Output the [x, y] coordinate of the center of the cell containing the given text.  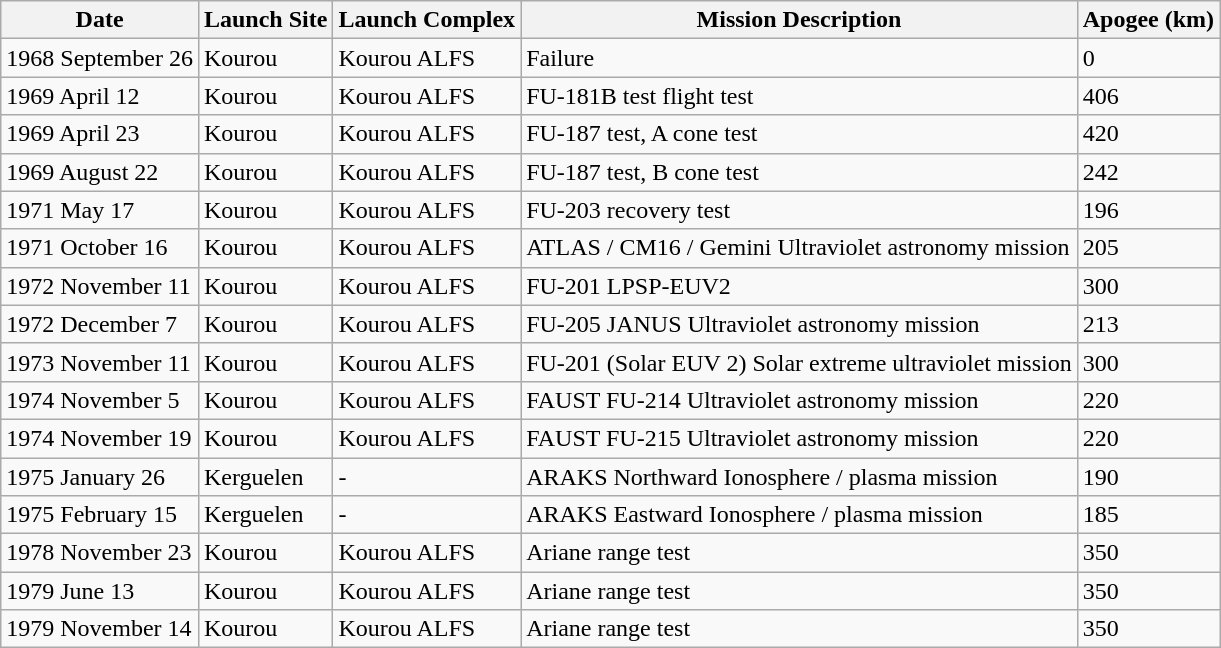
213 [1148, 324]
205 [1148, 248]
FU-205 JANUS Ultraviolet astronomy mission [800, 324]
Mission Description [800, 20]
1975 February 15 [100, 515]
FU-201 LPSP-EUV2 [800, 286]
1969 April 12 [100, 96]
1972 November 11 [100, 286]
1974 November 5 [100, 400]
FAUST FU-214 Ultraviolet astronomy mission [800, 400]
1973 November 11 [100, 362]
1974 November 19 [100, 438]
420 [1148, 134]
1969 August 22 [100, 172]
1979 November 14 [100, 629]
FAUST FU-215 Ultraviolet astronomy mission [800, 438]
Failure [800, 58]
Apogee (km) [1148, 20]
ATLAS / CM16 / Gemini Ultraviolet astronomy mission [800, 248]
Launch Complex [427, 20]
ARAKS Eastward Ionosphere / plasma mission [800, 515]
FU-203 recovery test [800, 210]
FU-187 test, A cone test [800, 134]
1972 December 7 [100, 324]
Date [100, 20]
0 [1148, 58]
242 [1148, 172]
FU-187 test, B cone test [800, 172]
1971 October 16 [100, 248]
190 [1148, 477]
406 [1148, 96]
Launch Site [265, 20]
185 [1148, 515]
1968 September 26 [100, 58]
1971 May 17 [100, 210]
FU-201 (Solar EUV 2) Solar extreme ultraviolet mission [800, 362]
1978 November 23 [100, 553]
FU-181B test flight test [800, 96]
196 [1148, 210]
1969 April 23 [100, 134]
ARAKS Northward Ionosphere / plasma mission [800, 477]
1979 June 13 [100, 591]
1975 January 26 [100, 477]
